Pinpoint the cell where the given text exists, returning its (x, y) midpoint coordinate. 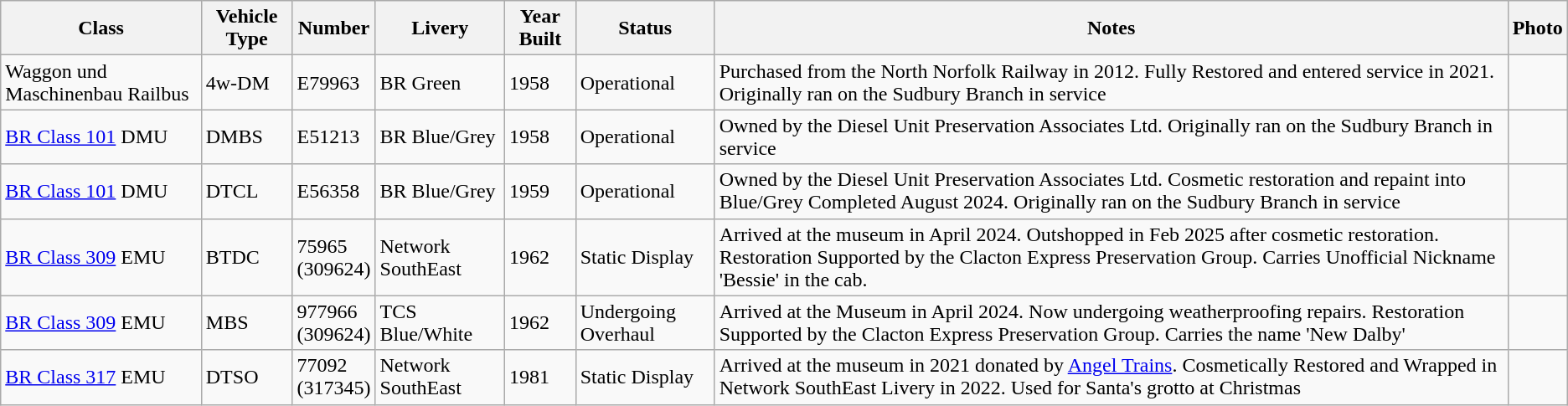
DTCL (246, 191)
E79963 (333, 82)
Notes (1111, 28)
BR Green (441, 82)
75965(309624) (333, 257)
DTSO (246, 377)
Undergoing Overhaul (645, 323)
Number (333, 28)
977966(309624) (333, 323)
4w-DM (246, 82)
MBS (246, 323)
Vehicle Type (246, 28)
BTDC (246, 257)
DMBS (246, 137)
Photo (1538, 28)
Status (645, 28)
Purchased from the North Norfolk Railway in 2012. Fully Restored and entered service in 2021. Originally ran on the Sudbury Branch in service (1111, 82)
Class (101, 28)
E56358 (333, 191)
Waggon und Maschinenbau Railbus (101, 82)
Year Built (541, 28)
Owned by the Diesel Unit Preservation Associates Ltd. Originally ran on the Sudbury Branch in service (1111, 137)
BR Class 317 EMU (101, 377)
1959 (541, 191)
E51213 (333, 137)
77092(317345) (333, 377)
Livery (441, 28)
1981 (541, 377)
TCS Blue/White (441, 323)
